Identify which cell holds the provided text, then report its [x, y] central coordinate. 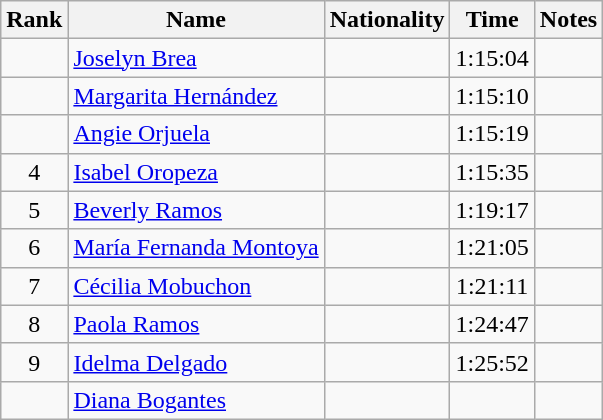
1:15:35 [492, 172]
1:25:52 [492, 362]
1:21:11 [492, 286]
Isabel Oropeza [196, 172]
Joselyn Brea [196, 58]
María Fernanda Montoya [196, 248]
4 [34, 172]
Idelma Delgado [196, 362]
1:24:47 [492, 324]
Diana Bogantes [196, 400]
6 [34, 248]
1:21:05 [492, 248]
1:19:17 [492, 210]
Angie Orjuela [196, 134]
8 [34, 324]
Name [196, 20]
Margarita Hernández [196, 96]
1:15:10 [492, 96]
7 [34, 286]
Nationality [387, 20]
Beverly Ramos [196, 210]
Cécilia Mobuchon [196, 286]
1:15:04 [492, 58]
9 [34, 362]
1:15:19 [492, 134]
Rank [34, 20]
5 [34, 210]
Time [492, 20]
Notes [568, 20]
Paola Ramos [196, 324]
